Search for the cell housing the specified text and yield its (X, Y) center coordinate. 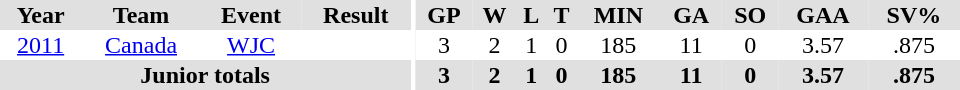
Team (141, 15)
Result (356, 15)
WJC (251, 45)
2011 (40, 45)
Junior totals (205, 75)
T (561, 15)
GA (691, 15)
GP (444, 15)
Year (40, 15)
GAA (823, 15)
SV% (914, 15)
Canada (141, 45)
MIN (618, 15)
Event (251, 15)
W (494, 15)
SO (750, 15)
L (531, 15)
